Return the [x, y] coordinate for the center point of the cell that contains the specified text.  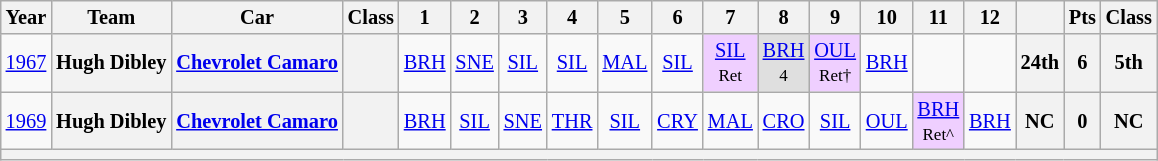
9 [835, 17]
BRH4 [784, 63]
Year [26, 17]
SILRet [730, 63]
3 [523, 17]
CRY [677, 121]
OUL [887, 121]
1969 [26, 121]
Car [256, 17]
5 [624, 17]
Pts [1082, 17]
11 [938, 17]
OULRet† [835, 63]
8 [784, 17]
5th [1129, 63]
7 [730, 17]
Team [111, 17]
THR [572, 121]
2 [474, 17]
10 [887, 17]
0 [1082, 121]
24th [1040, 63]
CRO [784, 121]
12 [990, 17]
4 [572, 17]
1967 [26, 63]
BRHRet^ [938, 121]
1 [425, 17]
